Identify which cell holds the provided text, then report its (X, Y) central coordinate. 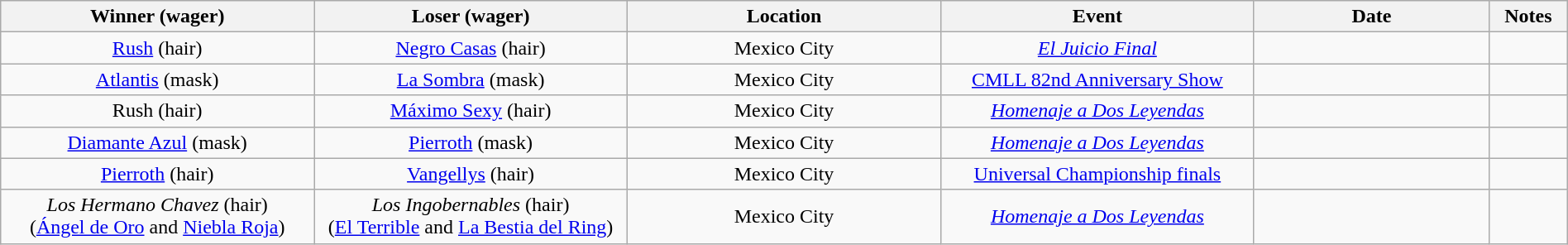
Vangellys (hair) (471, 174)
Location (784, 17)
Event (1097, 17)
Pierroth (hair) (157, 174)
Notes (1528, 17)
Máximo Sexy (hair) (471, 111)
Winner (wager) (157, 17)
El Juicio Final (1097, 48)
Universal Championship finals (1097, 174)
Los Hermano Chavez (hair)(Ángel de Oro and Niebla Roja) (157, 217)
Date (1371, 17)
CMLL 82nd Anniversary Show (1097, 79)
Los Ingobernables (hair)(El Terrible and La Bestia del Ring) (471, 217)
Atlantis (mask) (157, 79)
Diamante Azul (mask) (157, 142)
La Sombra (mask) (471, 79)
Loser (wager) (471, 17)
Pierroth (mask) (471, 142)
Negro Casas (hair) (471, 48)
